Provide the (x, y) coordinate of the cell's center where the given text is located.  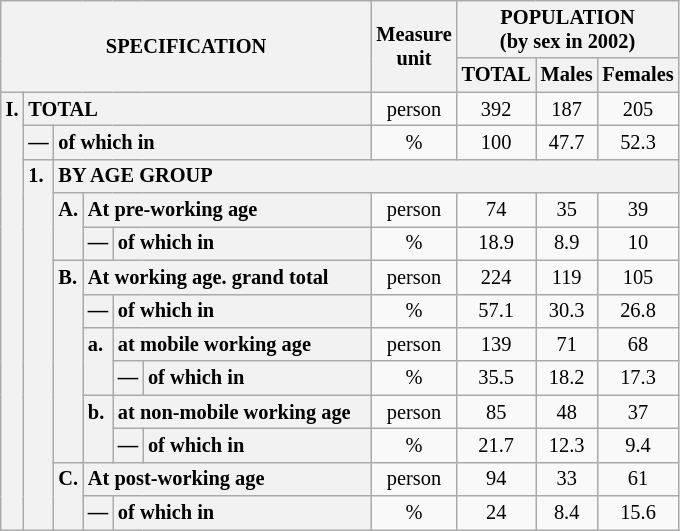
Females (638, 75)
1. (38, 344)
30.3 (567, 311)
71 (567, 344)
b. (98, 428)
12.3 (567, 445)
119 (567, 277)
Males (567, 75)
9.4 (638, 445)
48 (567, 412)
15.6 (638, 513)
85 (496, 412)
94 (496, 479)
18.2 (567, 378)
17.3 (638, 378)
35.5 (496, 378)
Measure unit (414, 46)
at non-mobile working age (242, 412)
105 (638, 277)
At pre-working age (227, 210)
10 (638, 243)
37 (638, 412)
8.9 (567, 243)
61 (638, 479)
205 (638, 109)
139 (496, 344)
POPULATION (by sex in 2002) (568, 29)
187 (567, 109)
BY AGE GROUP (366, 176)
SPECIFICATION (186, 46)
18.9 (496, 243)
224 (496, 277)
At working age. grand total (227, 277)
52.3 (638, 142)
26.8 (638, 311)
47.7 (567, 142)
C. (68, 496)
100 (496, 142)
A. (68, 226)
39 (638, 210)
B. (68, 361)
57.1 (496, 311)
74 (496, 210)
I. (12, 311)
8.4 (567, 513)
At post-working age (227, 479)
21.7 (496, 445)
392 (496, 109)
33 (567, 479)
68 (638, 344)
35 (567, 210)
a. (98, 360)
at mobile working age (242, 344)
24 (496, 513)
